Pinpoint the cell where the given text exists, returning its (X, Y) midpoint coordinate. 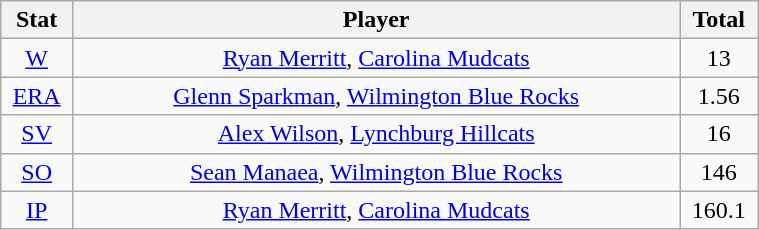
Alex Wilson, Lynchburg Hillcats (376, 134)
IP (37, 210)
SV (37, 134)
16 (719, 134)
Total (719, 20)
Glenn Sparkman, Wilmington Blue Rocks (376, 96)
SO (37, 172)
Sean Manaea, Wilmington Blue Rocks (376, 172)
13 (719, 58)
W (37, 58)
1.56 (719, 96)
146 (719, 172)
ERA (37, 96)
Player (376, 20)
160.1 (719, 210)
Stat (37, 20)
